Search for the cell housing the specified text and yield its [x, y] center coordinate. 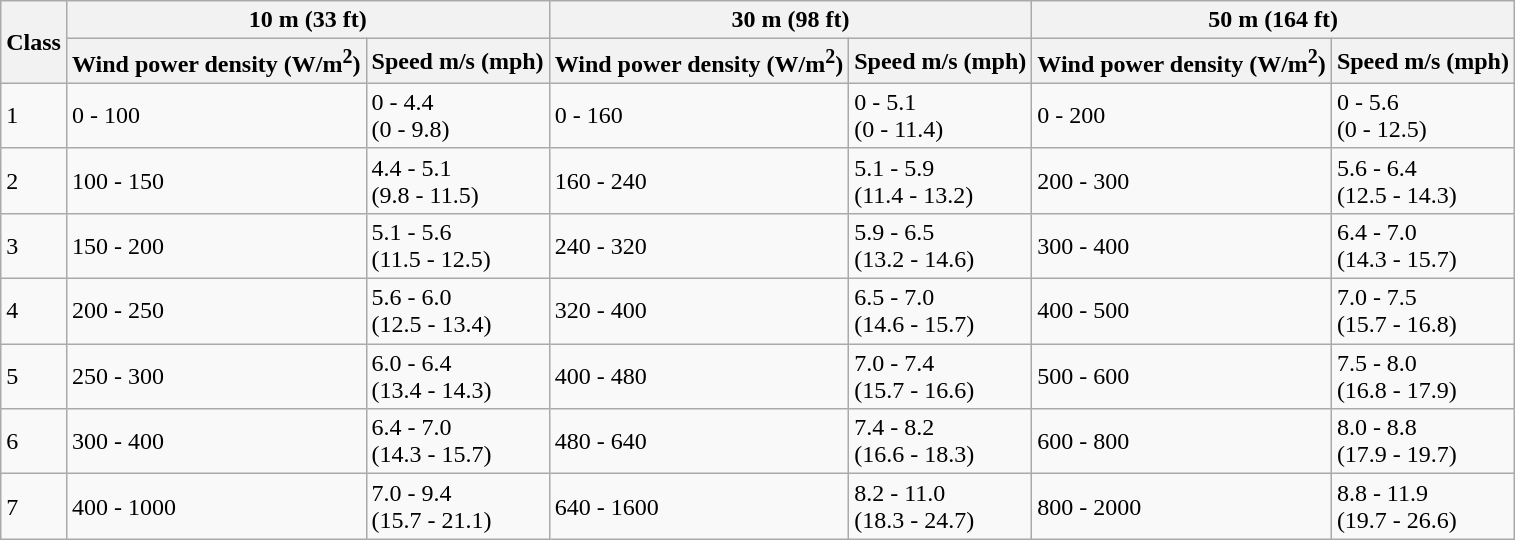
0 - 5.6(0 - 12.5) [1422, 116]
0 - 160 [699, 116]
320 - 400 [699, 312]
5.6 - 6.4(12.5 - 14.3) [1422, 180]
7.0 - 7.5(15.7 - 16.8) [1422, 312]
500 - 600 [1182, 376]
5 [34, 376]
10 m (33 ft) [308, 20]
5.6 - 6.0(12.5 - 13.4) [458, 312]
150 - 200 [216, 246]
8.2 - 11.0(18.3 - 24.7) [940, 506]
6 [34, 442]
6.0 - 6.4(13.4 - 14.3) [458, 376]
5.1 - 5.6(11.5 - 12.5) [458, 246]
1 [34, 116]
3 [34, 246]
4 [34, 312]
8.0 - 8.8(17.9 - 19.7) [1422, 442]
Class [34, 42]
160 - 240 [699, 180]
2 [34, 180]
5.1 - 5.9(11.4 - 13.2) [940, 180]
600 - 800 [1182, 442]
0 - 4.4(0 - 9.8) [458, 116]
7 [34, 506]
7.0 - 9.4(15.7 - 21.1) [458, 506]
400 - 1000 [216, 506]
400 - 480 [699, 376]
50 m (164 ft) [1274, 20]
6.5 - 7.0(14.6 - 15.7) [940, 312]
240 - 320 [699, 246]
400 - 500 [1182, 312]
8.8 - 11.9(19.7 - 26.6) [1422, 506]
4.4 - 5.1(9.8 - 11.5) [458, 180]
200 - 300 [1182, 180]
7.0 - 7.4(15.7 - 16.6) [940, 376]
0 - 100 [216, 116]
0 - 200 [1182, 116]
480 - 640 [699, 442]
800 - 2000 [1182, 506]
5.9 - 6.5(13.2 - 14.6) [940, 246]
640 - 1600 [699, 506]
7.5 - 8.0(16.8 - 17.9) [1422, 376]
0 - 5.1(0 - 11.4) [940, 116]
7.4 - 8.2(16.6 - 18.3) [940, 442]
30 m (98 ft) [790, 20]
100 - 150 [216, 180]
250 - 300 [216, 376]
200 - 250 [216, 312]
